Scan for the cell matching the given text and deliver its (x, y) coordinate at center. 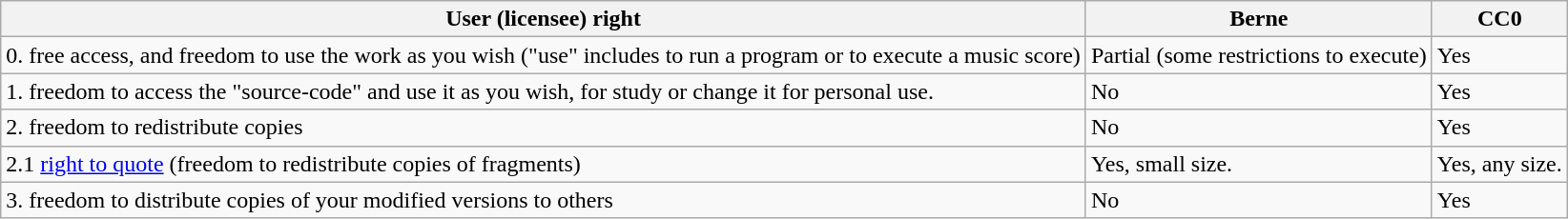
1. freedom to access the "source-code" and use it as you wish, for study or change it for personal use. (544, 91)
CC0 (1499, 19)
2.1 right to quote (freedom to redistribute copies of fragments) (544, 164)
Berne (1259, 19)
2. freedom to redistribute copies (544, 128)
Partial (some restrictions to execute) (1259, 55)
0. free access, and freedom to use the work as you wish ("use" includes to run a program or to execute a music score) (544, 55)
3. freedom to distribute copies of your modified versions to others (544, 200)
Yes, small size. (1259, 164)
User (licensee) right (544, 19)
Yes, any size. (1499, 164)
